Determine the (X, Y) coordinate at the center of the cell enclosing the given text.  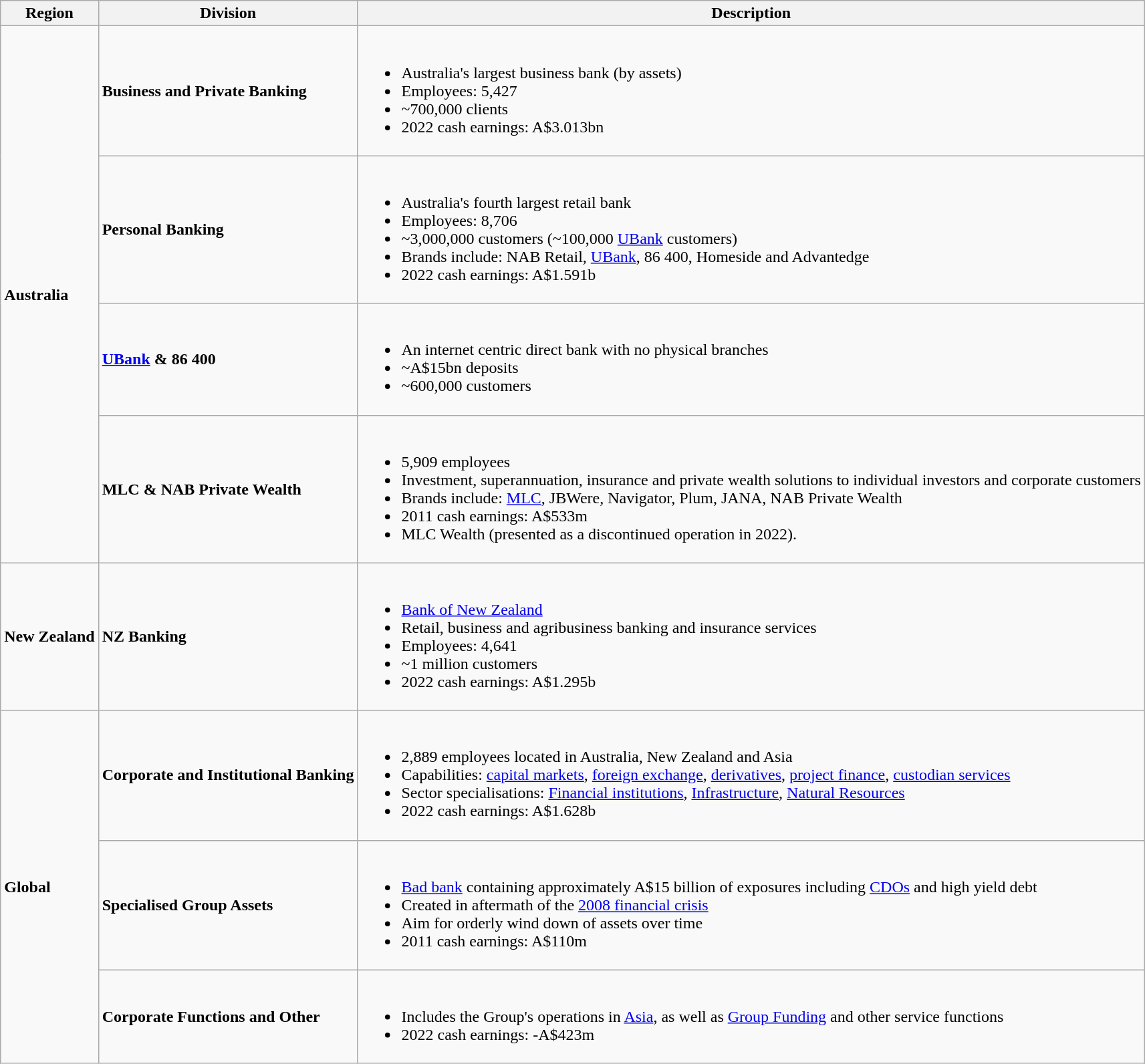
Region (49, 13)
UBank & 86 400 (228, 360)
Business and Private Banking (228, 91)
Specialised Group Assets (228, 905)
Global (49, 887)
NZ Banking (228, 636)
MLC & NAB Private Wealth (228, 489)
Division (228, 13)
New Zealand (49, 636)
Includes the Group's operations in Asia, as well as Group Funding and other service functions2022 cash earnings: -A$423m (751, 1017)
Bank of New ZealandRetail, business and agribusiness banking and insurance servicesEmployees: 4,641~1 million customers2022 cash earnings: A$1.295b (751, 636)
Australia's largest business bank (by assets)Employees: 5,427~700,000 clients2022 cash earnings: A$3.013bn (751, 91)
Personal Banking (228, 230)
Australia (49, 294)
Corporate and Institutional Banking (228, 775)
Corporate Functions and Other (228, 1017)
An internet centric direct bank with no physical branches~A$15bn deposits~600,000 customers (751, 360)
Description (751, 13)
